Extract the (X, Y) coordinate from the center of the cell holding the provided text.  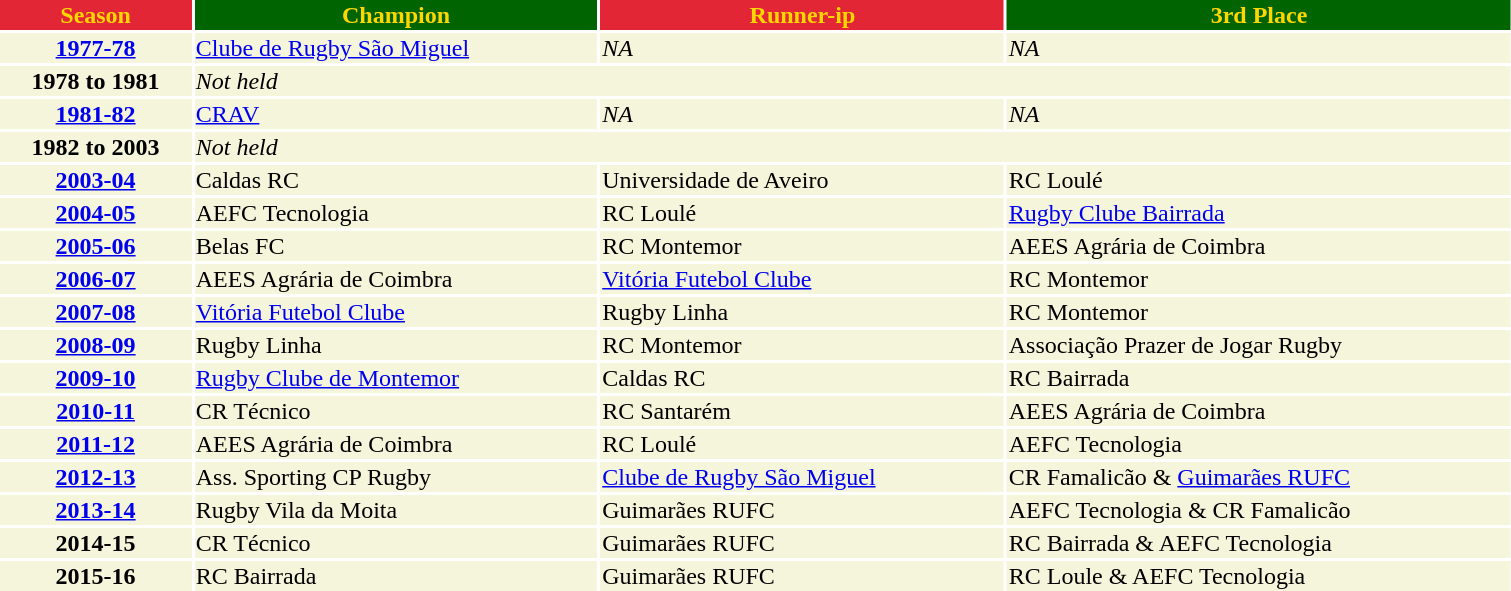
1982 to 2003 (96, 147)
Champion (396, 15)
2008-09 (96, 345)
3rd Place (1259, 15)
1977-78 (96, 48)
1978 to 1981 (96, 81)
Ass. Sporting CP Rugby (396, 477)
Belas FC (396, 246)
2013-14 (96, 510)
2009-10 (96, 378)
2006-07 (96, 279)
2007-08 (96, 312)
2003-04 (96, 180)
RC Bairrada & AEFC Tecnologia (1259, 543)
2011-12 (96, 444)
AEFC Tecnologia & CR Famalicão (1259, 510)
2005-06 (96, 246)
Rugby Vila da Moita (396, 510)
2014-15 (96, 543)
Associação Prazer de Jogar Rugby (1259, 345)
Runner-ip (802, 15)
Season (96, 15)
Rugby Clube de Montemor (396, 378)
2012-13 (96, 477)
Universidade de Aveiro (802, 180)
2010-11 (96, 411)
CRAV (396, 114)
Rugby Clube Bairrada (1259, 213)
CR Famalicão & Guimarães RUFC (1259, 477)
2004-05 (96, 213)
2015-16 (96, 576)
RC Santarém (802, 411)
1981-82 (96, 114)
RC Loule & AEFC Tecnologia (1259, 576)
